Identify which cell holds the provided text, then report its (X, Y) central coordinate. 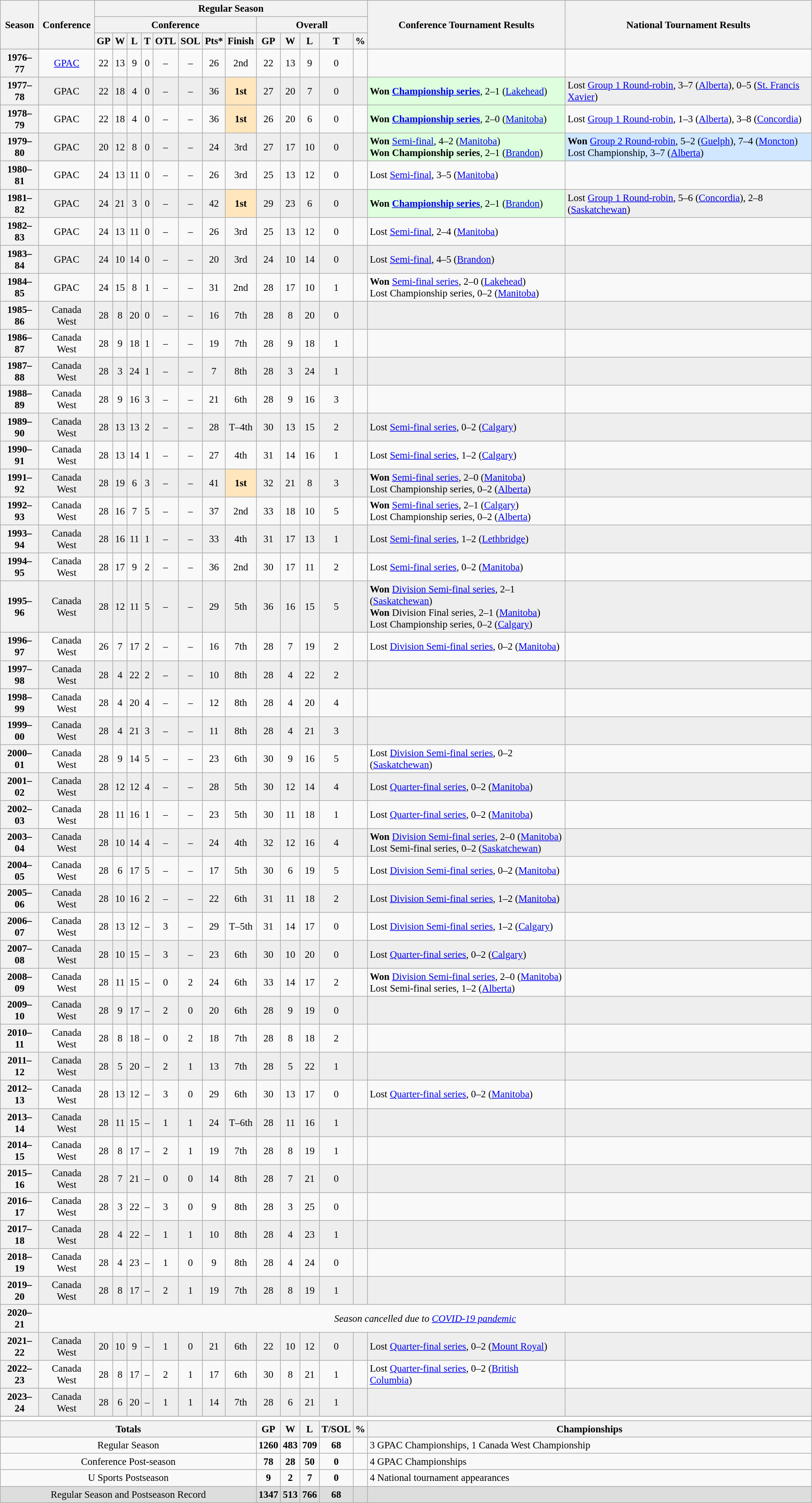
1260 (268, 1445)
T–4th (241, 427)
766 (309, 1494)
Season cancelled due to COVID-19 pandemic (425, 1318)
Lost Group 1 Round-robin, 3–7 (Alberta), 0–5 (St. Francis Xavier) (689, 91)
Lost Semi-final series, 1–2 (Lethbridge) (466, 539)
Won Semi-final series, 2–0 (Manitoba)Lost Championship series, 0–2 (Alberta) (466, 484)
Won Group 2 Round-robin, 5–2 (Guelph), 7–4 (Moncton)Lost Championship, 3–7 (Alberta) (689, 147)
Lost Semi-final, 2–4 (Manitoba) (466, 231)
Lost Division Semi-final series, 1–2 (Calgary) (466, 927)
78 (268, 1462)
Lost Quarter-final series, 0–2 (Calgary) (466, 954)
3 GPAC Championships, 1 Canada West Championship (589, 1445)
1981–82 (20, 204)
2022–23 (20, 1375)
1991–92 (20, 484)
2005–06 (20, 899)
2017–18 (20, 1234)
2016–17 (20, 1207)
1978–79 (20, 120)
2021–22 (20, 1346)
1977–78 (20, 91)
1982–83 (20, 231)
50 (309, 1462)
Lost Group 1 Round-robin, 1–3 (Alberta), 3–8 (Concordia) (689, 120)
2018–19 (20, 1263)
Overall (312, 25)
Lost Quarter-final series, 0–2 (Mount Royal) (466, 1346)
513 (290, 1494)
1994–95 (20, 567)
Conference Tournament Results (466, 25)
Championships (589, 1429)
2000–01 (20, 758)
2003–04 (20, 843)
1993–94 (20, 539)
T–6th (241, 1122)
Season (20, 25)
1987–88 (20, 371)
1980–81 (20, 175)
2002–03 (20, 815)
Lost Semi-final series, 0–2 (Calgary) (466, 427)
2006–07 (20, 927)
Conference Post-season (128, 1462)
Won Semi-final series, 2–0 (Lakehead)Lost Championship series, 0–2 (Manitoba) (466, 287)
1986–87 (20, 343)
Regular Season and Postseason Record (128, 1494)
1984–85 (20, 287)
2011–12 (20, 1066)
Won Division Semi-final series, 2–0 (Manitoba)Lost Semi-final series, 1–2 (Alberta) (466, 983)
2010–11 (20, 1038)
2015–16 (20, 1179)
2020–21 (20, 1318)
1996–97 (20, 647)
Lost Quarter-final series, 0–2 (British Columbia) (466, 1375)
2009–10 (20, 1011)
Lost Semi-final, 4–5 (Brandon) (466, 259)
1995–96 (20, 607)
2012–13 (20, 1095)
T/SOL (336, 1429)
1983–84 (20, 259)
42 (214, 204)
2014–15 (20, 1150)
1997–98 (20, 674)
Won Championship series, 2–1 (Brandon) (466, 204)
Lost Division Semi-final series, 0–2 (Saskatchewan) (466, 758)
1988–89 (20, 400)
37 (214, 511)
Won Division Semi-final series, 2–1 (Saskatchewan)Won Division Final series, 2–1 (Manitoba)Lost Championship series, 0–2 (Calgary) (466, 607)
1999–00 (20, 731)
Won Championship series, 2–0 (Manitoba) (466, 120)
Lost Semi-final, 3–5 (Manitoba) (466, 175)
2001–02 (20, 787)
709 (309, 1445)
Pts* (214, 41)
Lost Group 1 Round-robin, 5–6 (Concordia), 2–8 (Saskatchewan) (689, 204)
1347 (268, 1494)
1992–93 (20, 511)
2023–24 (20, 1402)
1990–91 (20, 455)
1985–86 (20, 316)
U Sports Postseason (128, 1478)
1989–90 (20, 427)
National Tournament Results (689, 25)
Won Semi-final series, 2–1 (Calgary)Lost Championship series, 0–2 (Alberta) (466, 511)
1998–99 (20, 703)
Won Championship series, 2–1 (Lakehead) (466, 91)
4 GPAC Championships (589, 1462)
2013–14 (20, 1122)
1976–77 (20, 63)
Lost Division Semi-final series, 1–2 (Manitoba) (466, 899)
41 (214, 484)
Totals (128, 1429)
Won Division Semi-final series, 2–0 (Manitoba)Lost Semi-final series, 0–2 (Saskatchewan) (466, 843)
2008–09 (20, 983)
2004–05 (20, 870)
SOL (190, 41)
483 (290, 1445)
Won Semi-final, 4–2 (Manitoba)Won Championship series, 2–1 (Brandon) (466, 147)
2007–08 (20, 954)
4 National tournament appearances (589, 1478)
OTL (166, 41)
Finish (241, 41)
T–5th (241, 927)
2019–20 (20, 1291)
Lost Semi-final series, 1–2 (Calgary) (466, 455)
Lost Semi-final series, 0–2 (Manitoba) (466, 567)
1979–80 (20, 147)
